Detect which cell encompasses the target text, then output its [X, Y] center coordinate. 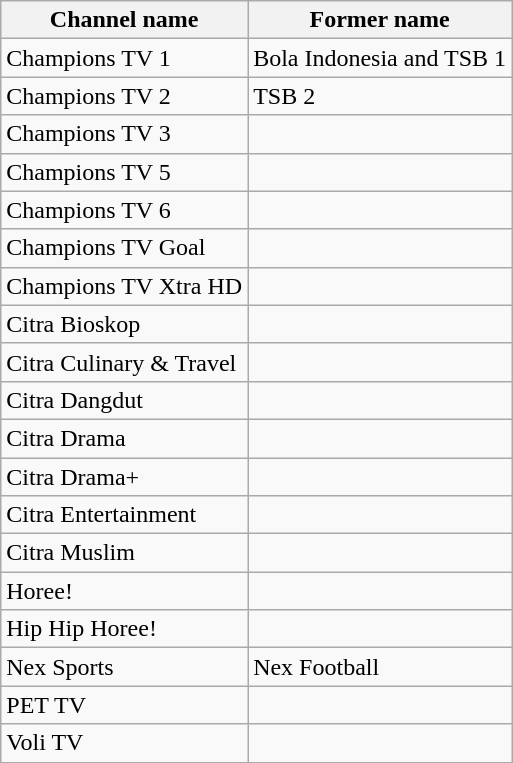
Citra Culinary & Travel [124, 362]
Citra Muslim [124, 553]
Nex Sports [124, 667]
Nex Football [380, 667]
Bola Indonesia and TSB 1 [380, 58]
Citra Bioskop [124, 324]
Champions TV 6 [124, 210]
Champions TV 1 [124, 58]
Former name [380, 20]
Channel name [124, 20]
Champions TV Goal [124, 248]
Champions TV 3 [124, 134]
Horee! [124, 591]
Champions TV Xtra HD [124, 286]
Hip Hip Horee! [124, 629]
Voli TV [124, 743]
Champions TV 5 [124, 172]
Citra Entertainment [124, 515]
TSB 2 [380, 96]
Citra Drama [124, 438]
PET TV [124, 705]
Citra Dangdut [124, 400]
Citra Drama+ [124, 477]
Champions TV 2 [124, 96]
